Determine the [x, y] coordinate at the center of the cell enclosing the given text.  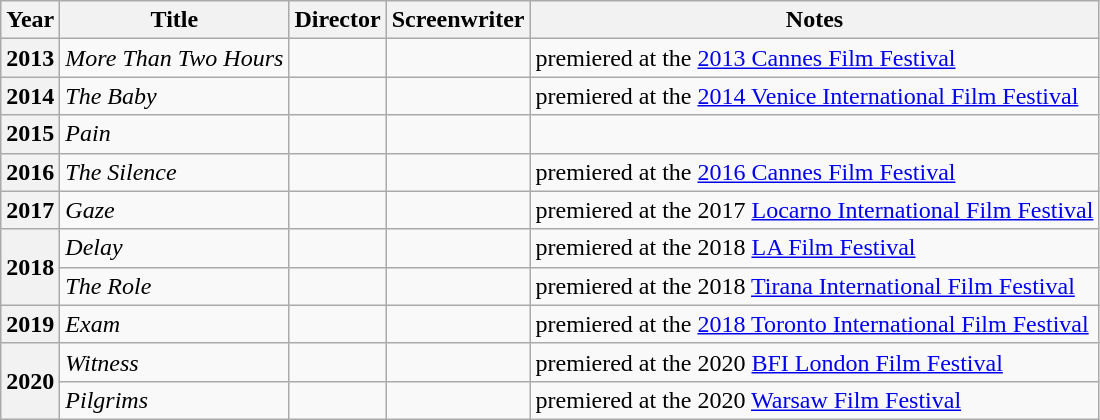
Notes [814, 20]
Screenwriter [458, 20]
premiered at the 2014 Venice International Film Festival [814, 96]
Pilgrims [174, 400]
2020 [30, 381]
premiered at the 2013 Cannes Film Festival [814, 58]
2013 [30, 58]
Pain [174, 134]
2018 [30, 267]
premiered at the 2018 Toronto International Film Festival [814, 324]
premiered at the 2017 Locarno International Film Festival [814, 210]
Director [338, 20]
More Than Two Hours [174, 58]
2016 [30, 172]
Delay [174, 248]
2015 [30, 134]
2014 [30, 96]
premiered at the 2018 LA Film Festival [814, 248]
The Role [174, 286]
Title [174, 20]
Exam [174, 324]
premiered at the 2020 Warsaw Film Festival [814, 400]
premiered at the 2018 Tirana International Film Festival [814, 286]
2017 [30, 210]
2019 [30, 324]
Gaze [174, 210]
premiered at the 2016 Cannes Film Festival [814, 172]
The Baby [174, 96]
Year [30, 20]
premiered at the 2020 BFI London Film Festival [814, 362]
Witness [174, 362]
The Silence [174, 172]
